Extract the (X, Y) coordinate from the center of the cell holding the provided text.  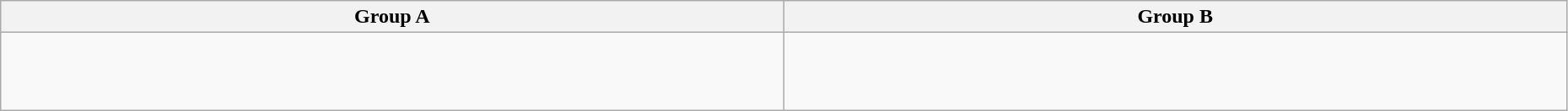
Group B (1175, 17)
Group A (392, 17)
